Find where the given text appears and provide that cell's center as (X, Y) coordinate. 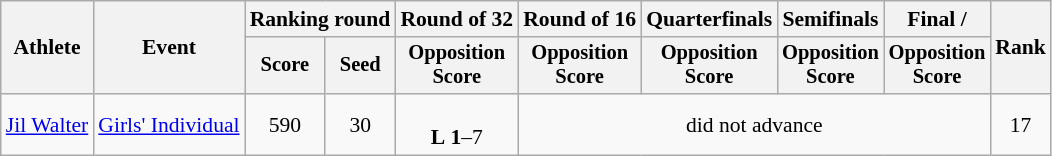
Seed (360, 66)
Ranking round (320, 19)
Event (168, 48)
Girls' Individual (168, 124)
Athlete (48, 48)
Final / (938, 19)
Rank (1020, 48)
Round of 32 (456, 19)
590 (286, 124)
30 (360, 124)
17 (1020, 124)
Round of 16 (580, 19)
Quarterfinals (709, 19)
L 1–7 (456, 124)
Score (286, 66)
Jil Walter (48, 124)
did not advance (754, 124)
Semifinals (830, 19)
